Capture the cell that displays the provided text and extract its [X, Y] central coordinate. 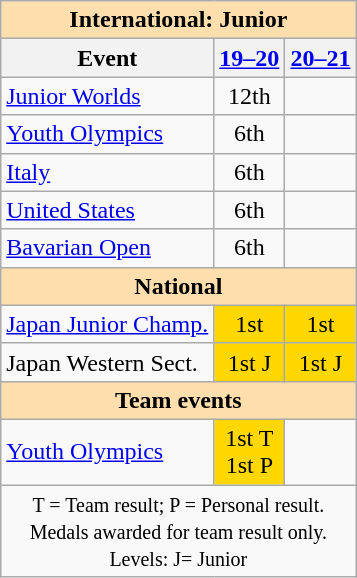
Japan Junior Champ. [108, 324]
Junior Worlds [108, 96]
United States [108, 210]
Event [108, 58]
1st T 1st P [250, 452]
Italy [108, 172]
19–20 [250, 58]
20–21 [320, 58]
International: Junior [178, 20]
Bavarian Open [108, 248]
T = Team result; P = Personal result. Medals awarded for team result only.Levels: J= Junior [178, 530]
Team events [178, 400]
12th [250, 96]
National [178, 286]
Japan Western Sect. [108, 362]
